Extract the (x, y) coordinate from the center of the cell holding the provided text.  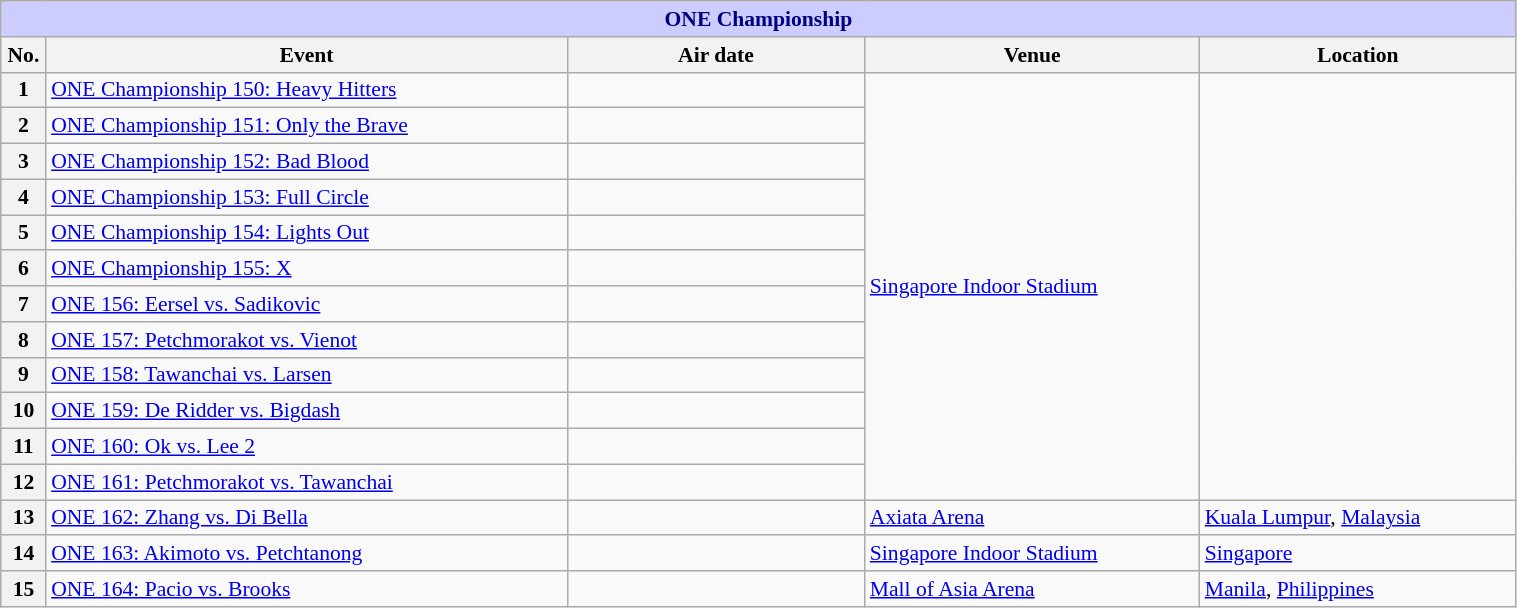
ONE Championship 150: Heavy Hitters (306, 90)
2 (24, 126)
7 (24, 304)
Venue (1032, 55)
Air date (716, 55)
6 (24, 269)
9 (24, 375)
ONE Championship 151: Only the Brave (306, 126)
ONE 160: Ok vs. Lee 2 (306, 447)
1 (24, 90)
Event (306, 55)
Manila, Philippines (1358, 589)
ONE Championship 153: Full Circle (306, 197)
14 (24, 554)
4 (24, 197)
ONE 162: Zhang vs. Di Bella (306, 518)
ONE 164: Pacio vs. Brooks (306, 589)
ONE 163: Akimoto vs. Petchtanong (306, 554)
ONE 156: Eersel vs. Sadikovic (306, 304)
3 (24, 162)
12 (24, 482)
10 (24, 411)
Axiata Arena (1032, 518)
ONE 158: Tawanchai vs. Larsen (306, 375)
ONE Championship 154: Lights Out (306, 233)
ONE Championship (758, 19)
5 (24, 233)
11 (24, 447)
ONE 161: Petchmorakot vs. Tawanchai (306, 482)
Singapore (1358, 554)
No. (24, 55)
Mall of Asia Arena (1032, 589)
15 (24, 589)
Kuala Lumpur, Malaysia (1358, 518)
Location (1358, 55)
ONE Championship 152: Bad Blood (306, 162)
ONE Championship 155: X (306, 269)
13 (24, 518)
ONE 159: De Ridder vs. Bigdash (306, 411)
ONE 157: Petchmorakot vs. Vienot (306, 340)
8 (24, 340)
